Determine the (x, y) coordinate at the center of the cell enclosing the given text.  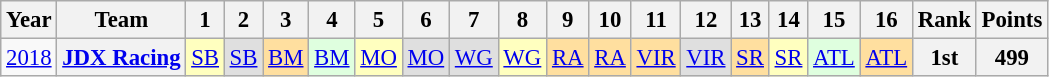
5 (378, 20)
1 (205, 20)
14 (788, 20)
7 (474, 20)
2018 (29, 58)
Year (29, 20)
2 (243, 20)
8 (522, 20)
4 (332, 20)
3 (286, 20)
Points (1012, 20)
499 (1012, 58)
10 (610, 20)
6 (426, 20)
1st (944, 58)
11 (656, 20)
12 (706, 20)
13 (750, 20)
JDX Racing (122, 58)
16 (886, 20)
9 (568, 20)
Rank (944, 20)
Team (122, 20)
15 (834, 20)
